Scan for the cell matching the given text and deliver its (X, Y) coordinate at center. 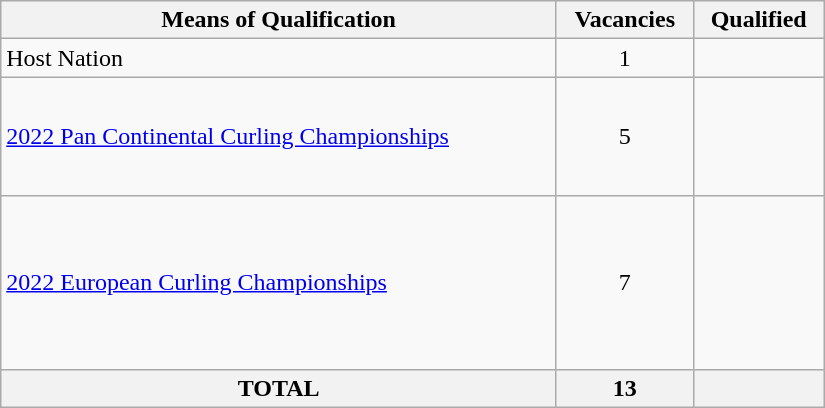
Means of Qualification (279, 20)
13 (624, 388)
2022 Pan Continental Curling Championships (279, 136)
Vacancies (624, 20)
Qualified (758, 20)
5 (624, 136)
7 (624, 282)
TOTAL (279, 388)
1 (624, 58)
Host Nation (279, 58)
2022 European Curling Championships (279, 282)
